Capture the cell that displays the provided text and extract its [X, Y] central coordinate. 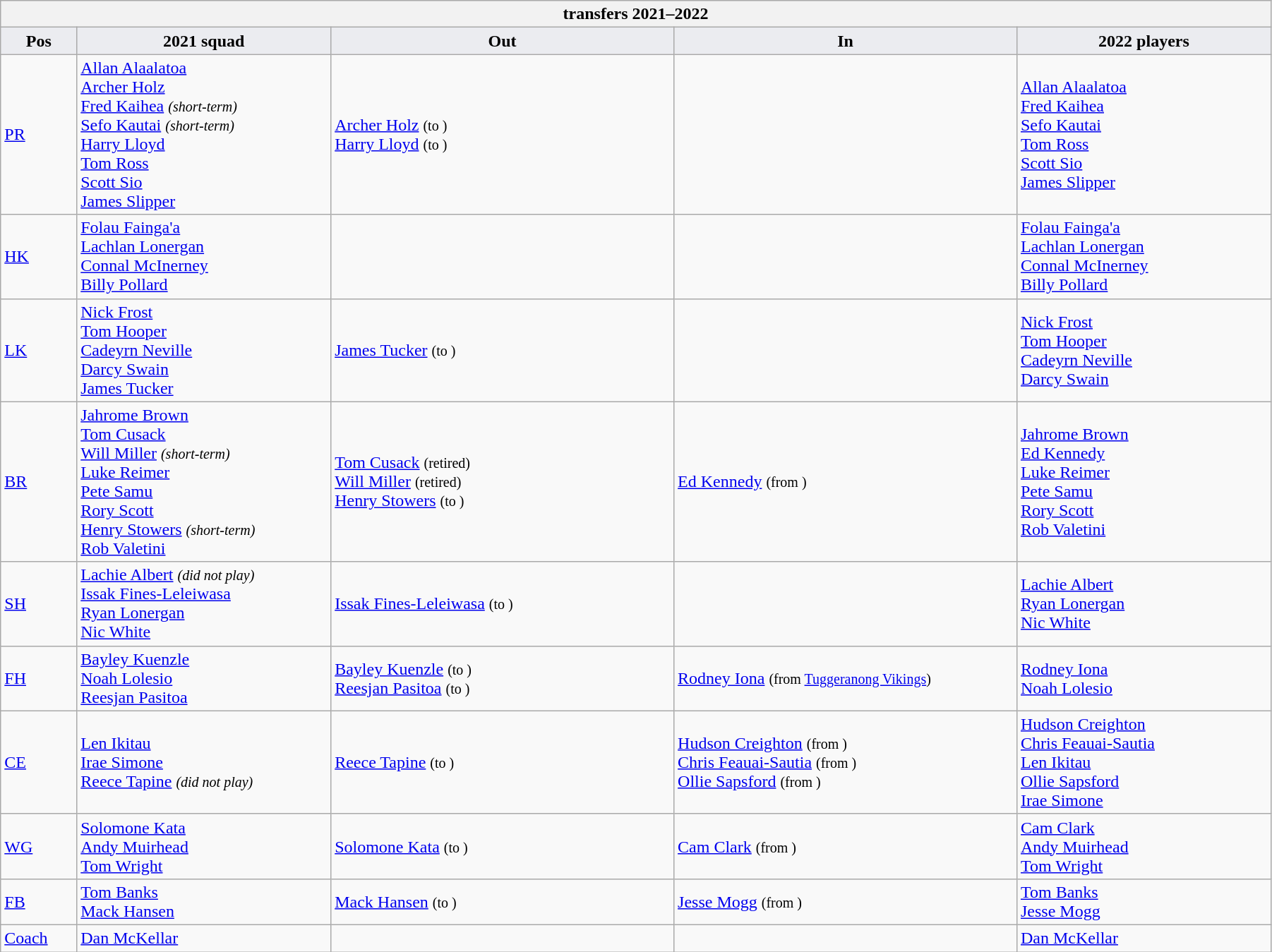
Len Ikitau Irae Simone Reece Tapine (did not play) [204, 762]
Tom Cusack (retired) Will Miller (retired) Henry Stowers (to ) [503, 481]
BR [39, 481]
Nick Frost Tom Hooper Cadeyrn Neville Darcy Swain James Tucker [204, 350]
Solomone Kata Andy Muirhead Tom Wright [204, 846]
Hudson Creighton Chris Feauai-Sautia Len Ikitau Ollie Sapsford Irae Simone [1144, 762]
Tom Banks Mack Hansen [204, 902]
Reece Tapine (to ) [503, 762]
Tom Banks Jesse Mogg [1144, 902]
Jesse Mogg (from ) [846, 902]
Jahrome Brown Tom Cusack Will Miller (short-term) Luke Reimer Pete Samu Rory Scott Henry Stowers (short-term) Rob Valetini [204, 481]
LK [39, 350]
Bayley Kuenzle Noah Lolesio Reesjan Pasitoa [204, 678]
SH [39, 604]
Rodney Iona (from Tuggeranong Vikings) [846, 678]
Cam Clark Andy Muirhead Tom Wright [1144, 846]
Jahrome Brown Ed Kennedy Luke Reimer Pete Samu Rory Scott Rob Valetini [1144, 481]
CE [39, 762]
Out [503, 41]
FB [39, 902]
2022 players [1144, 41]
Hudson Creighton (from ) Chris Feauai-Sautia (from ) Ollie Sapsford (from ) [846, 762]
WG [39, 846]
Ed Kennedy (from ) [846, 481]
Lachie Albert (did not play) Issak Fines-Leleiwasa Ryan Lonergan Nic White [204, 604]
Issak Fines-Leleiwasa (to ) [503, 604]
Lachie Albert Ryan Lonergan Nic White [1144, 604]
PR [39, 134]
In [846, 41]
Coach [39, 938]
Pos [39, 41]
Archer Holz (to ) Harry Lloyd (to ) [503, 134]
transfers 2021–2022 [636, 14]
Mack Hansen (to ) [503, 902]
Allan Alaalatoa Archer Holz Fred Kaihea (short-term) Sefo Kautai (short-term) Harry Lloyd Tom Ross Scott Sio James Slipper [204, 134]
2021 squad [204, 41]
Nick Frost Tom Hooper Cadeyrn Neville Darcy Swain [1144, 350]
Bayley Kuenzle (to ) Reesjan Pasitoa (to ) [503, 678]
Allan Alaalatoa Fred Kaihea Sefo Kautai Tom Ross Scott Sio James Slipper [1144, 134]
James Tucker (to ) [503, 350]
FH [39, 678]
Rodney Iona Noah Lolesio [1144, 678]
HK [39, 257]
Solomone Kata (to ) [503, 846]
Cam Clark (from ) [846, 846]
